For the text-containing cell, return its midpoint in [X, Y] coordinate format. 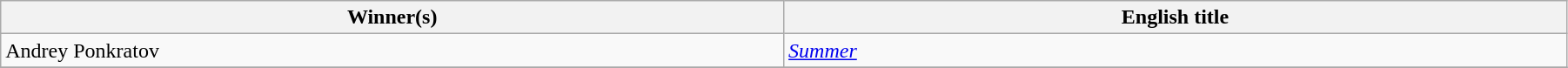
English title [1176, 17]
Winner(s) [392, 17]
Summer [1176, 51]
Andrey Ponkratov [392, 51]
